From the cell containing the given text, extract its center point as [X, Y] coordinate. 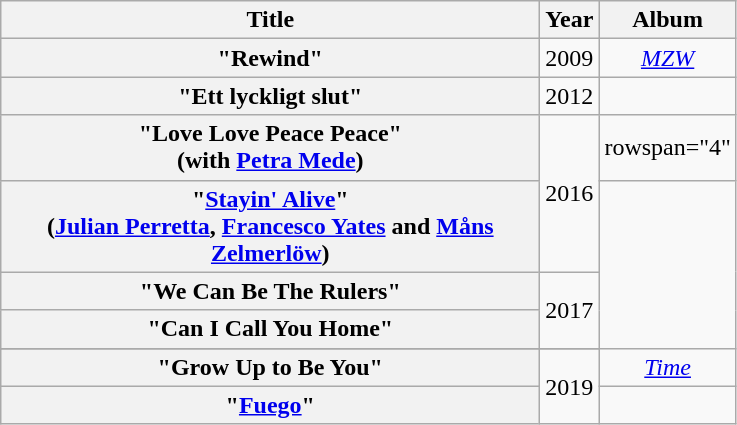
Album [668, 20]
2012 [570, 96]
2019 [570, 386]
"Grow Up to Be You" [270, 367]
MZW [668, 58]
"We Can Be The Rulers" [270, 291]
"Love Love Peace Peace"(with Petra Mede) [270, 148]
Year [570, 20]
"Can I Call You Home" [270, 329]
"Rewind" [270, 58]
"Ett lyckligt slut" [270, 96]
"Stayin' Alive"(Julian Perretta, Francesco Yates and Måns Zelmerlöw) [270, 226]
Time [668, 367]
rowspan="4" [668, 148]
Title [270, 20]
2016 [570, 194]
"Fuego" [270, 405]
2017 [570, 310]
2009 [570, 58]
